Return the [X, Y] coordinate for the center point of the cell that contains the specified text.  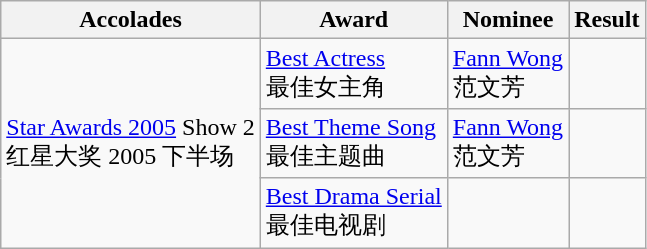
Best Drama Serial 最佳电视剧 [354, 213]
Best Theme Song 最佳主题曲 [354, 143]
Award [354, 20]
Result [607, 20]
Accolades [131, 20]
Star Awards 2005 Show 2 红星大奖 2005 下半场 [131, 144]
Nominee [508, 20]
Best Actress 最佳女主角 [354, 74]
